Search for the cell housing the specified text and yield its (X, Y) center coordinate. 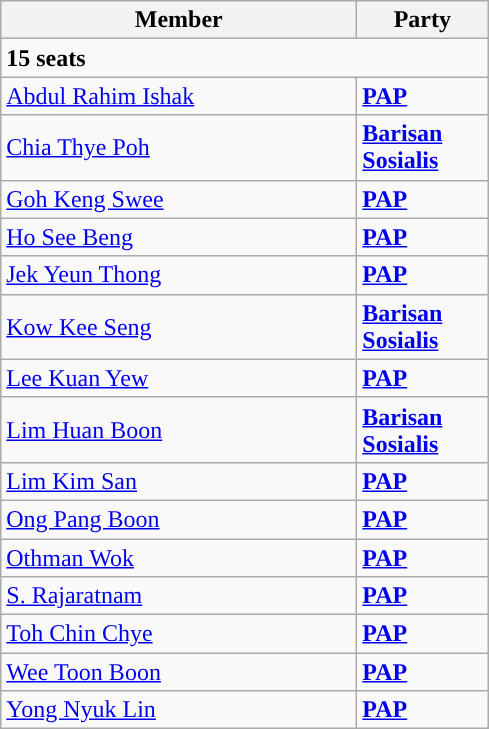
Chia Thye Poh (179, 148)
Lim Huan Boon (179, 430)
15 seats (244, 58)
Lee Kuan Yew (179, 378)
Kow Kee Seng (179, 326)
Ong Pang Boon (179, 519)
Lim Kim San (179, 481)
Jek Yeun Thong (179, 275)
Yong Nyuk Lin (179, 710)
Goh Keng Swee (179, 199)
Abdul Rahim Ishak (179, 96)
Toh Chin Chye (179, 634)
Ho See Beng (179, 237)
S. Rajaratnam (179, 596)
Member (179, 20)
Othman Wok (179, 557)
Party (422, 20)
Wee Toon Boon (179, 672)
